Determine the [X, Y] coordinate at the center of the cell enclosing the given text.  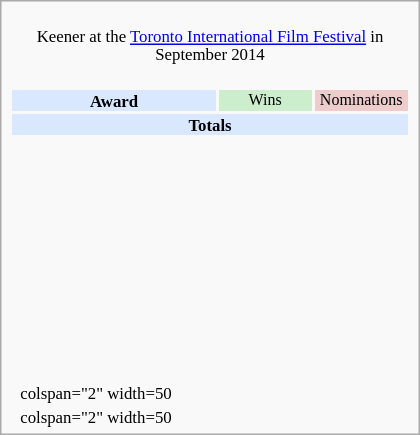
Totals [210, 124]
Award [114, 100]
Nominations [362, 100]
Keener at the Toronto International Film Festival in September 2014 [210, 36]
Wins [266, 100]
Award Wins Nominations Totals [210, 224]
